Locate the cell with the specified text and output its [X, Y] center coordinate. 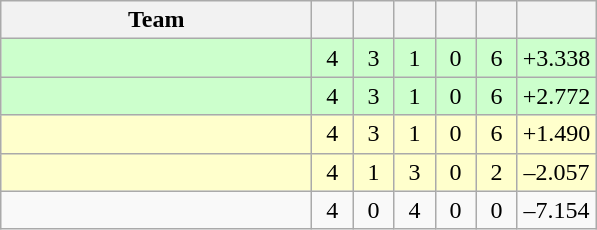
+2.772 [556, 96]
–2.057 [556, 172]
2 [496, 172]
Team [156, 20]
+1.490 [556, 134]
+3.338 [556, 58]
–7.154 [556, 210]
